Output the [X, Y] coordinate of the center of the cell containing the given text.  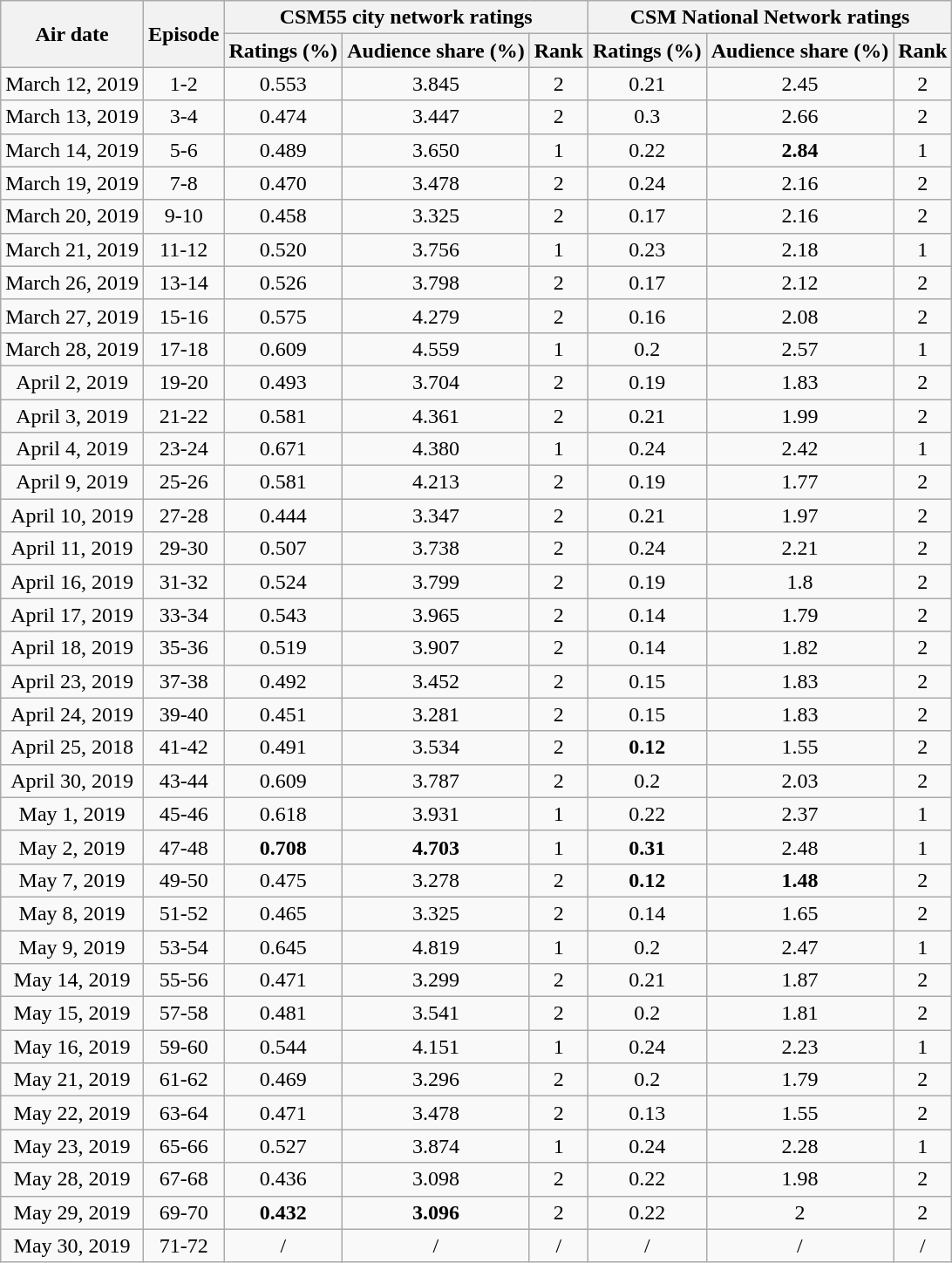
March 27, 2019 [72, 316]
April 17, 2019 [72, 615]
63-64 [183, 1113]
0.432 [283, 1212]
61-62 [183, 1080]
4.559 [436, 349]
21-22 [183, 416]
2.37 [800, 814]
1.99 [800, 416]
April 2, 2019 [72, 382]
0.527 [283, 1146]
0.671 [283, 449]
3.534 [436, 748]
0.475 [283, 880]
3.299 [436, 980]
11-12 [183, 249]
4.279 [436, 316]
3.447 [436, 117]
3.281 [436, 714]
53-54 [183, 946]
0.31 [647, 847]
1.8 [800, 582]
May 2, 2019 [72, 847]
1.82 [800, 648]
0.458 [283, 216]
0.444 [283, 515]
37-38 [183, 681]
0.465 [283, 913]
3.098 [436, 1179]
9-10 [183, 216]
3.096 [436, 1212]
4.380 [436, 449]
3-4 [183, 117]
May 22, 2019 [72, 1113]
2.42 [800, 449]
3.452 [436, 681]
May 1, 2019 [72, 814]
3.650 [436, 150]
April 18, 2019 [72, 648]
47-48 [183, 847]
0.470 [283, 183]
2.66 [800, 117]
2.84 [800, 150]
49-50 [183, 880]
13-14 [183, 283]
April 16, 2019 [72, 582]
April 11, 2019 [72, 549]
1.77 [800, 482]
67-68 [183, 1179]
57-58 [183, 1014]
15-16 [183, 316]
0.474 [283, 117]
April 3, 2019 [72, 416]
35-36 [183, 648]
0.645 [283, 946]
1-2 [183, 84]
CSM55 city network ratings [406, 17]
March 26, 2019 [72, 283]
May 8, 2019 [72, 913]
1.81 [800, 1014]
71-72 [183, 1246]
31-32 [183, 582]
4.213 [436, 482]
0.708 [283, 847]
March 20, 2019 [72, 216]
45-46 [183, 814]
March 19, 2019 [72, 183]
0.451 [283, 714]
27-28 [183, 515]
2.21 [800, 549]
2.48 [800, 847]
0.13 [647, 1113]
0.23 [647, 249]
2.08 [800, 316]
2.03 [800, 781]
0.507 [283, 549]
May 14, 2019 [72, 980]
3.278 [436, 880]
0.553 [283, 84]
65-66 [183, 1146]
3.738 [436, 549]
0.524 [283, 582]
April 9, 2019 [72, 482]
1.65 [800, 913]
55-56 [183, 980]
March 12, 2019 [72, 84]
0.493 [283, 382]
4.361 [436, 416]
4.819 [436, 946]
3.296 [436, 1080]
0.436 [283, 1179]
April 4, 2019 [72, 449]
2.18 [800, 249]
3.798 [436, 283]
23-24 [183, 449]
2.47 [800, 946]
May 21, 2019 [72, 1080]
May 23, 2019 [72, 1146]
5-6 [183, 150]
Episode [183, 34]
17-18 [183, 349]
33-34 [183, 615]
May 16, 2019 [72, 1047]
May 30, 2019 [72, 1246]
19-20 [183, 382]
2.12 [800, 283]
March 13, 2019 [72, 117]
Air date [72, 34]
0.575 [283, 316]
3.541 [436, 1014]
0.492 [283, 681]
7-8 [183, 183]
3.704 [436, 382]
April 10, 2019 [72, 515]
April 30, 2019 [72, 781]
0.481 [283, 1014]
3.874 [436, 1146]
0.520 [283, 249]
3.756 [436, 249]
69-70 [183, 1212]
0.544 [283, 1047]
2.23 [800, 1047]
April 24, 2019 [72, 714]
3.965 [436, 615]
May 7, 2019 [72, 880]
1.98 [800, 1179]
4.151 [436, 1047]
May 15, 2019 [72, 1014]
1.87 [800, 980]
March 14, 2019 [72, 150]
May 29, 2019 [72, 1212]
4.703 [436, 847]
May 9, 2019 [72, 946]
April 25, 2018 [72, 748]
April 23, 2019 [72, 681]
3.907 [436, 648]
2.57 [800, 349]
43-44 [183, 781]
0.489 [283, 150]
3.845 [436, 84]
3.787 [436, 781]
3.347 [436, 515]
0.491 [283, 748]
2.28 [800, 1146]
2.45 [800, 84]
0.469 [283, 1080]
0.526 [283, 283]
May 28, 2019 [72, 1179]
41-42 [183, 748]
0.519 [283, 648]
CSM National Network ratings [769, 17]
March 28, 2019 [72, 349]
3.931 [436, 814]
0.543 [283, 615]
59-60 [183, 1047]
29-30 [183, 549]
0.618 [283, 814]
0.16 [647, 316]
March 21, 2019 [72, 249]
1.97 [800, 515]
0.3 [647, 117]
39-40 [183, 714]
51-52 [183, 913]
1.48 [800, 880]
3.799 [436, 582]
25-26 [183, 482]
